Output the [x, y] coordinate of the center of the cell containing the given text.  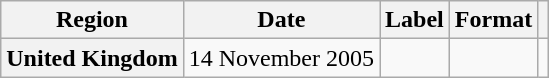
Format [493, 20]
14 November 2005 [281, 58]
Region [92, 20]
United Kingdom [92, 58]
Label [415, 20]
Date [281, 20]
